Identify which cell holds the provided text, then report its [X, Y] central coordinate. 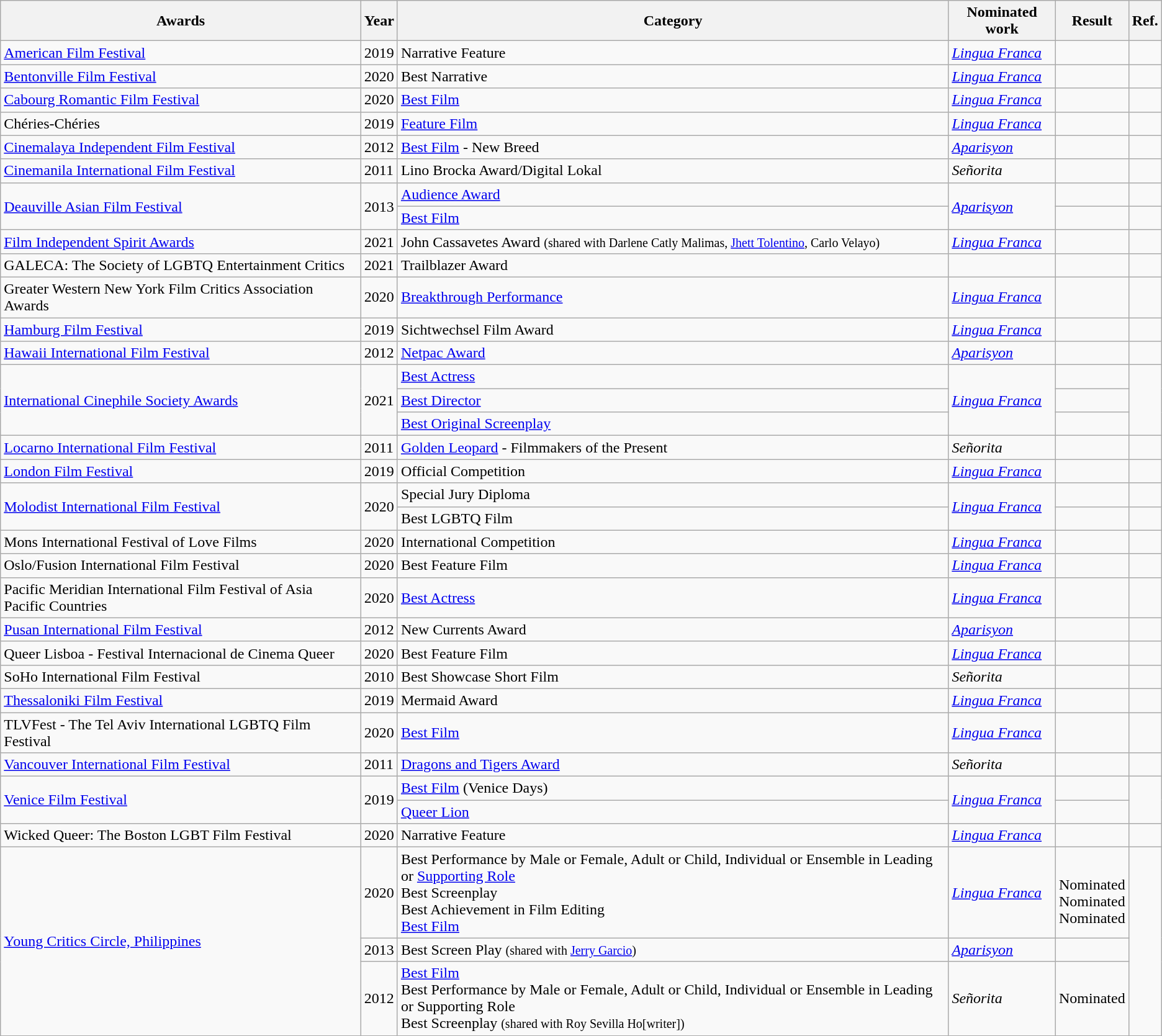
Film Independent Spirit Awards [181, 241]
Molodist International Film Festival [181, 507]
Cinemanila International Film Festival [181, 171]
Feature Film [673, 124]
American Film Festival [181, 53]
Official Competition [673, 471]
Best Narrative [673, 76]
Queer Lion [673, 812]
Venice Film Festival [181, 800]
SoHo International Film Festival [181, 677]
Best Film - New Breed [673, 147]
Mermaid Award [673, 700]
Best Director [673, 400]
Dragons and Tigers Award [673, 765]
Breakthrough Performance [673, 297]
Lino Brocka Award/Digital Lokal [673, 171]
GALECA: The Society of LGBTQ Entertainment Critics [181, 265]
Pusan International Film Festival [181, 629]
Awards [181, 21]
London Film Festival [181, 471]
International Competition [673, 542]
Wicked Queer: The Boston LGBT Film Festival [181, 836]
New Currents Award [673, 629]
Deauville Asian Film Festival [181, 206]
Best Original Screenplay [673, 424]
Ref. [1145, 21]
Best Showcase Short Film [673, 677]
TLVFest - The Tel Aviv International LGBTQ Film Festival [181, 732]
Hamburg Film Festival [181, 330]
Year [379, 21]
Best Film (Venice Days) [673, 788]
2010 [379, 677]
Cinemalaya Independent Film Festival [181, 147]
Locarno International Film Festival [181, 448]
Sichtwechsel Film Award [673, 330]
John Cassavetes Award (shared with Darlene Catly Malimas, Jhett Tolentino, Carlo Velayo) [673, 241]
Result [1092, 21]
Audience Award [673, 194]
Trailblazer Award [673, 265]
Cabourg Romantic Film Festival [181, 100]
Netpac Award [673, 353]
Best Screen Play (shared with Jerry Garcio) [673, 950]
Pacific Meridian International Film Festival of Asia Pacific Countries [181, 597]
NominatedNominatedNominated [1092, 893]
Queer Lisboa - Festival Internacional de Cinema Queer [181, 653]
Oslo/Fusion International Film Festival [181, 565]
International Cinephile Society Awards [181, 400]
Category [673, 21]
Greater Western New York Film Critics Association Awards [181, 297]
Mons International Festival of Love Films [181, 542]
Nominated work [1002, 21]
Best LGBTQ Film [673, 518]
Chéries-Chéries [181, 124]
Hawaii International Film Festival [181, 353]
Golden Leopard - Filmmakers of the Present [673, 448]
Special Jury Diploma [673, 495]
Bentonville Film Festival [181, 76]
Young Critics Circle, Philippines [181, 941]
Nominated [1092, 998]
Thessaloniki Film Festival [181, 700]
Vancouver International Film Festival [181, 765]
